Return the [x, y] coordinate for the center point of the cell that contains the specified text.  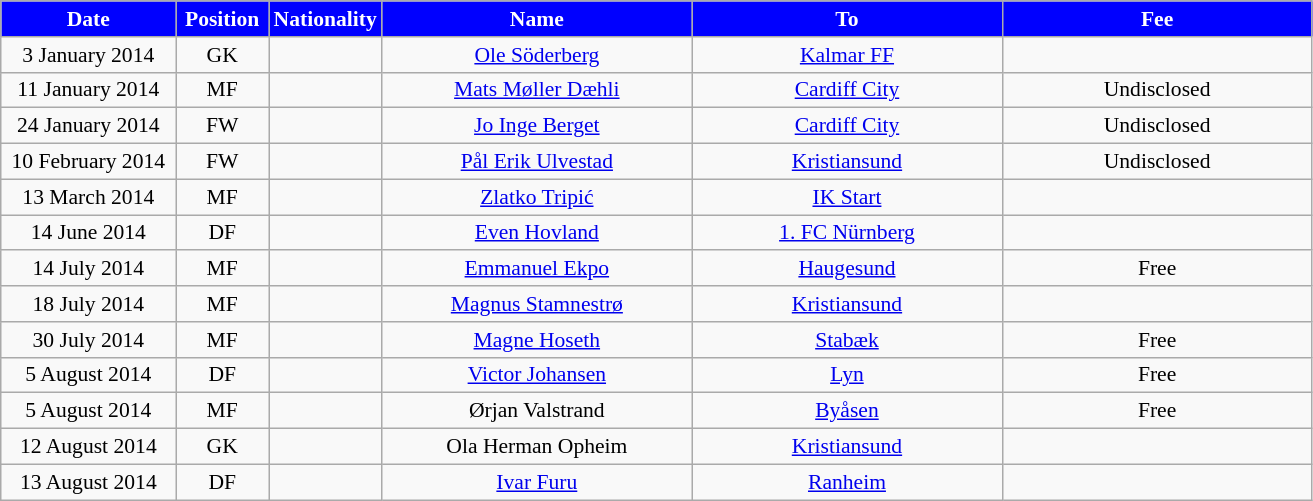
3 January 2014 [88, 55]
Ole Söderberg [537, 55]
Position [222, 19]
Pål Erik Ulvestad [537, 162]
18 July 2014 [88, 304]
Ørjan Valstrand [537, 411]
30 July 2014 [88, 340]
Zlatko Tripić [537, 197]
Even Hovland [537, 233]
13 August 2014 [88, 482]
12 August 2014 [88, 447]
Victor Johansen [537, 375]
24 January 2014 [88, 126]
14 July 2014 [88, 269]
14 June 2014 [88, 233]
Ranheim [847, 482]
11 January 2014 [88, 90]
Magnus Stamnestrø [537, 304]
13 March 2014 [88, 197]
Jo Inge Berget [537, 126]
To [847, 19]
Haugesund [847, 269]
Lyn [847, 375]
Ola Herman Opheim [537, 447]
Magne Hoseth [537, 340]
Date [88, 19]
Ivar Furu [537, 482]
10 February 2014 [88, 162]
Stabæk [847, 340]
IK Start [847, 197]
Name [537, 19]
Mats Møller Dæhli [537, 90]
1. FC Nürnberg [847, 233]
Emmanuel Ekpo [537, 269]
Fee [1157, 19]
Byåsen [847, 411]
Kalmar FF [847, 55]
Nationality [324, 19]
